Output the [x, y] coordinate of the center of the cell containing the given text.  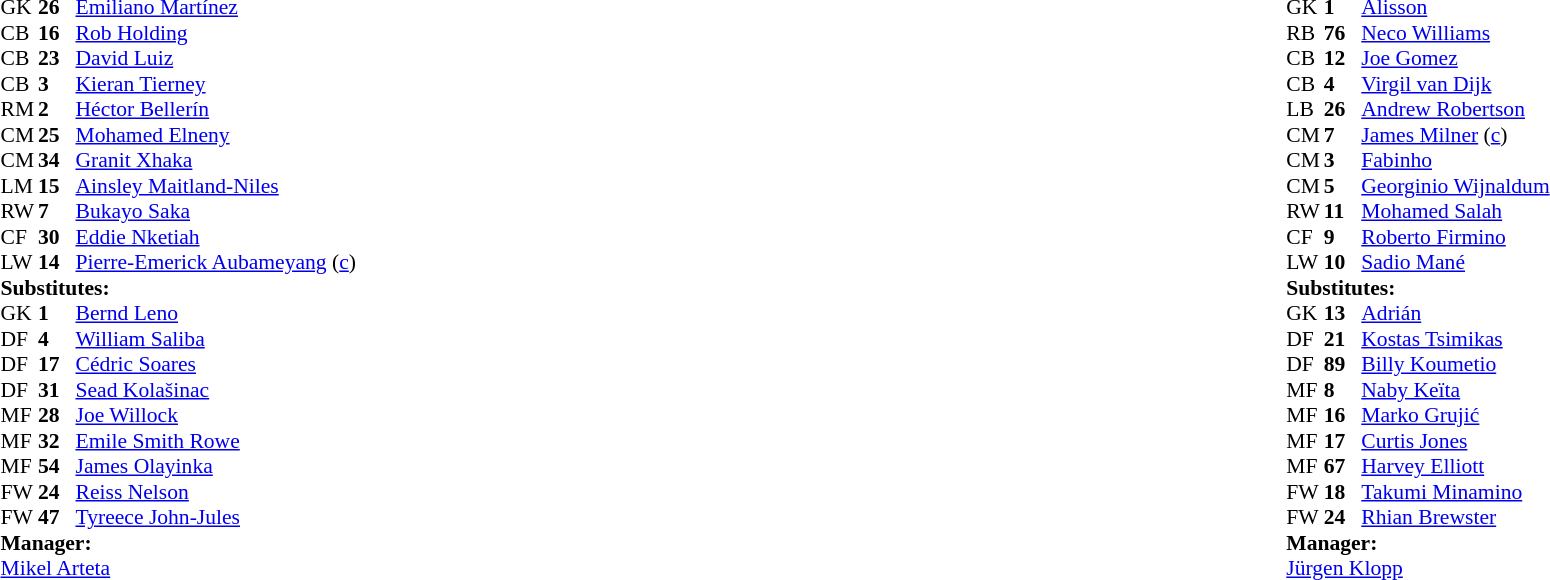
Reiss Nelson [216, 492]
34 [57, 161]
54 [57, 467]
Sead Kolašinac [216, 390]
RM [19, 109]
William Saliba [216, 339]
32 [57, 441]
Granit Xhaka [216, 161]
28 [57, 415]
James Milner (c) [1455, 135]
Marko Grujić [1455, 415]
Neco Williams [1455, 33]
David Luiz [216, 59]
Ainsley Maitland-Niles [216, 186]
76 [1343, 33]
25 [57, 135]
Virgil van Dijk [1455, 84]
James Olayinka [216, 467]
5 [1343, 186]
LM [19, 186]
Harvey Elliott [1455, 467]
Rhian Brewster [1455, 517]
2 [57, 109]
8 [1343, 390]
Adrián [1455, 313]
Pierre-Emerick Aubameyang (c) [216, 263]
47 [57, 517]
Mohamed Elneny [216, 135]
Sadio Mané [1455, 263]
11 [1343, 211]
Roberto Firmino [1455, 237]
Takumi Minamino [1455, 492]
Mohamed Salah [1455, 211]
Tyreece John-Jules [216, 517]
18 [1343, 492]
RB [1305, 33]
Emile Smith Rowe [216, 441]
Curtis Jones [1455, 441]
12 [1343, 59]
10 [1343, 263]
30 [57, 237]
1 [57, 313]
Kostas Tsimikas [1455, 339]
Andrew Robertson [1455, 109]
Joe Willock [216, 415]
Bernd Leno [216, 313]
Bukayo Saka [216, 211]
Joe Gomez [1455, 59]
Rob Holding [216, 33]
Eddie Nketiah [216, 237]
31 [57, 390]
13 [1343, 313]
Cédric Soares [216, 365]
Fabinho [1455, 161]
Georginio Wijnaldum [1455, 186]
9 [1343, 237]
Naby Keïta [1455, 390]
23 [57, 59]
21 [1343, 339]
Héctor Bellerín [216, 109]
67 [1343, 467]
14 [57, 263]
15 [57, 186]
26 [1343, 109]
LB [1305, 109]
Billy Koumetio [1455, 365]
89 [1343, 365]
Kieran Tierney [216, 84]
